Return (x, y) of the center of cell containing provided text 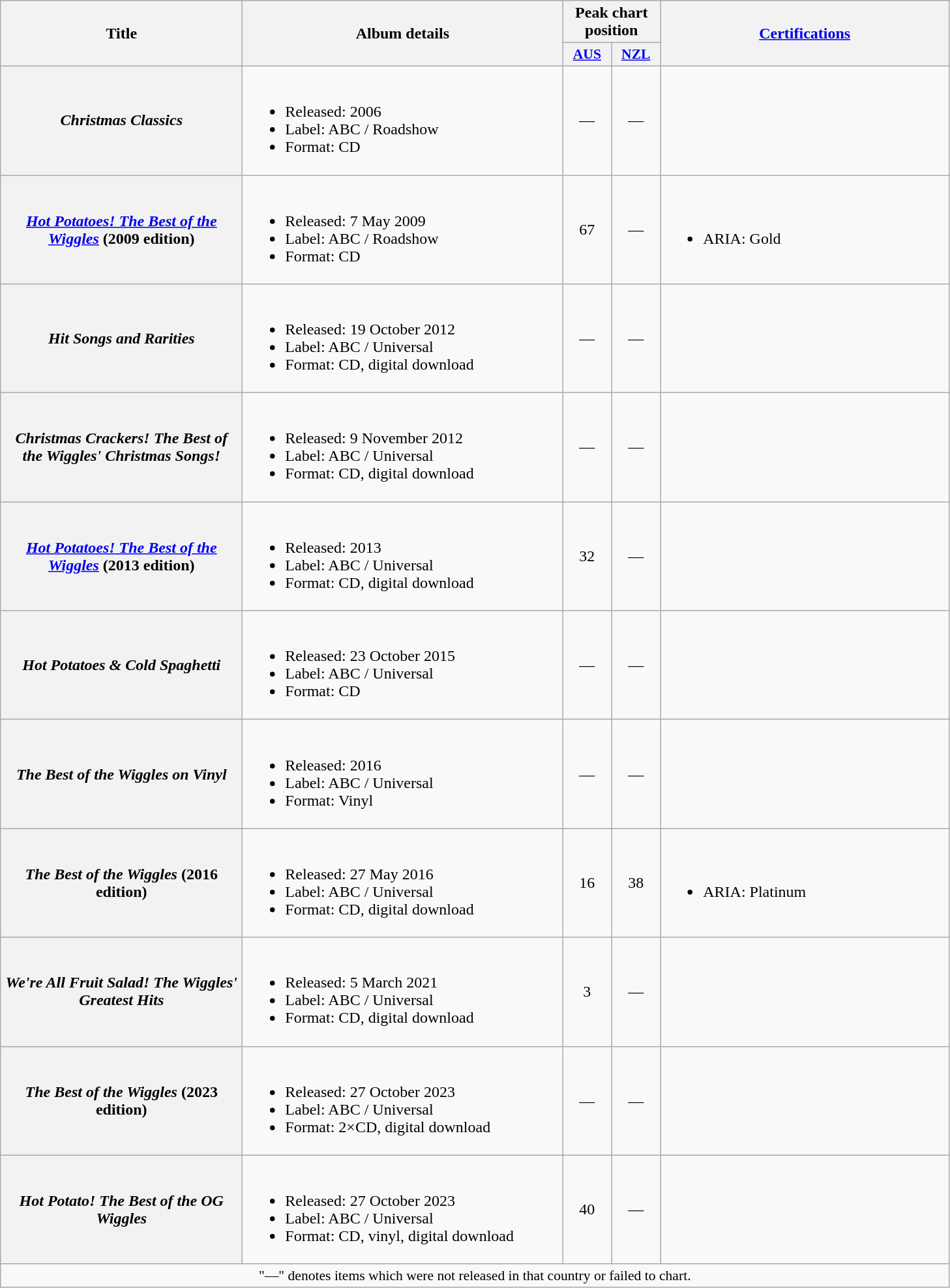
Peak chart position (612, 22)
Released: 23 October 2015Label: ABC / UniversalFormat: CD (403, 665)
Hot Potato! The Best of the OG Wiggles (121, 1210)
Released: 2016Label: ABC / UniversalFormat: Vinyl (403, 774)
Christmas Crackers! The Best of the Wiggles' Christmas Songs! (121, 447)
Released: 9 November 2012Label: ABC / UniversalFormat: CD, digital download (403, 447)
Released: 19 October 2012Label: ABC / UniversalFormat: CD, digital download (403, 339)
We're All Fruit Salad! The Wiggles' Greatest Hits (121, 992)
40 (587, 1210)
Title (121, 34)
The Best of the Wiggles on Vinyl (121, 774)
The Best of the Wiggles (2023 edition) (121, 1100)
ARIA: Platinum (805, 883)
38 (636, 883)
3 (587, 992)
Certifications (805, 34)
Released: 27 October 2023Label: ABC / UniversalFormat: CD, vinyl, digital download (403, 1210)
Album details (403, 34)
Released: 5 March 2021Label: ABC / UniversalFormat: CD, digital download (403, 992)
Released: 27 October 2023Label: ABC / UniversalFormat: 2×CD, digital download (403, 1100)
Released: 7 May 2009Label: ABC / RoadshowFormat: CD (403, 229)
Released: 27 May 2016Label: ABC / UniversalFormat: CD, digital download (403, 883)
ARIA: Gold (805, 229)
NZL (636, 55)
Hot Potatoes & Cold Spaghetti (121, 665)
Hot Potatoes! The Best of the Wiggles (2013 edition) (121, 557)
AUS (587, 55)
Hot Potatoes! The Best of the Wiggles (2009 edition) (121, 229)
Christmas Classics (121, 120)
Released: 2006Label: ABC / RoadshowFormat: CD (403, 120)
"—" denotes items which were not released in that country or failed to chart. (475, 1276)
The Best of the Wiggles (2016 edition) (121, 883)
16 (587, 883)
32 (587, 557)
Released: 2013Label: ABC / UniversalFormat: CD, digital download (403, 557)
67 (587, 229)
Hit Songs and Rarities (121, 339)
